Capture the cell that displays the provided text and extract its [x, y] central coordinate. 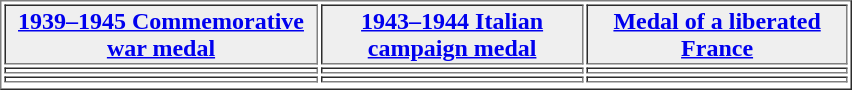
1943–1944 Italian campaign medal [452, 34]
1939–1945 Commemorative war medal [161, 34]
Medal of a liberated France [717, 34]
